Search for the cell housing the specified text and yield its (X, Y) center coordinate. 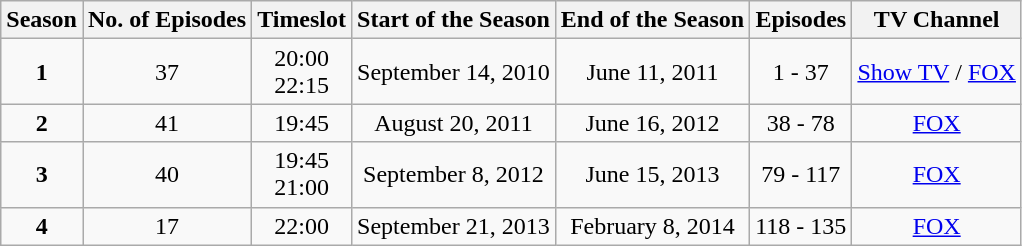
20:00 22:15 (302, 72)
September 14, 2010 (454, 72)
September 21, 2013 (454, 226)
38 - 78 (801, 123)
Start of the Season (454, 20)
19:45 21:00 (302, 174)
August 20, 2011 (454, 123)
22:00 (302, 226)
19:45 (302, 123)
Episodes (801, 20)
17 (166, 226)
Show TV / FOX (937, 72)
No. of Episodes (166, 20)
Timeslot (302, 20)
End of the Season (652, 20)
June 16, 2012 (652, 123)
Season (42, 20)
37 (166, 72)
79 - 117 (801, 174)
September 8, 2012 (454, 174)
TV Channel (937, 20)
1 - 37 (801, 72)
June 15, 2013 (652, 174)
41 (166, 123)
2 (42, 123)
118 - 135 (801, 226)
1 (42, 72)
3 (42, 174)
4 (42, 226)
40 (166, 174)
February 8, 2014 (652, 226)
June 11, 2011 (652, 72)
